For the text-containing cell, return its midpoint in [x, y] coordinate format. 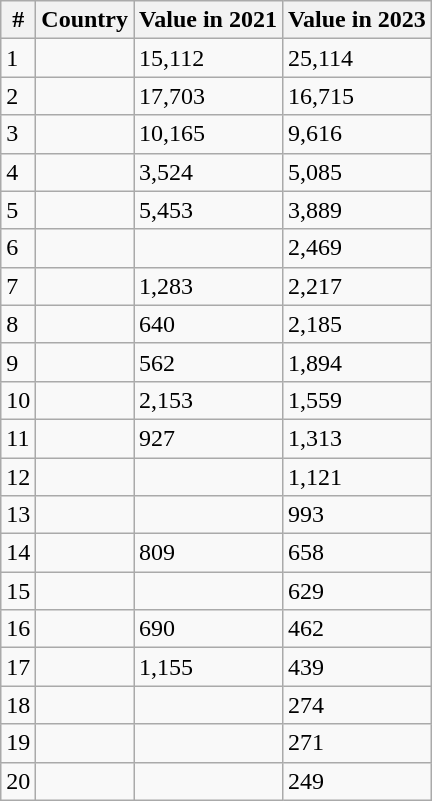
690 [208, 629]
1 [18, 58]
3 [18, 134]
16,715 [356, 96]
17 [18, 667]
562 [208, 362]
993 [356, 515]
3,889 [356, 210]
12 [18, 477]
809 [208, 553]
5,453 [208, 210]
15 [18, 591]
# [18, 20]
439 [356, 667]
7 [18, 286]
1,559 [356, 400]
927 [208, 438]
6 [18, 248]
274 [356, 705]
2,217 [356, 286]
658 [356, 553]
3,524 [208, 172]
5,085 [356, 172]
271 [356, 743]
1,313 [356, 438]
10,165 [208, 134]
629 [356, 591]
9,616 [356, 134]
Value in 2023 [356, 20]
4 [18, 172]
2 [18, 96]
14 [18, 553]
249 [356, 781]
13 [18, 515]
16 [18, 629]
2,469 [356, 248]
9 [18, 362]
20 [18, 781]
15,112 [208, 58]
5 [18, 210]
1,283 [208, 286]
10 [18, 400]
462 [356, 629]
25,114 [356, 58]
1,894 [356, 362]
Value in 2021 [208, 20]
17,703 [208, 96]
8 [18, 324]
1,155 [208, 667]
11 [18, 438]
Country [85, 20]
2,185 [356, 324]
2,153 [208, 400]
1,121 [356, 477]
640 [208, 324]
19 [18, 743]
18 [18, 705]
